Find where the given text appears and provide that cell's center as [X, Y] coordinate. 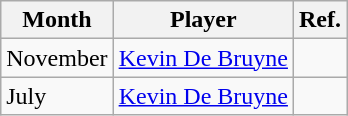
Month [57, 20]
November [57, 58]
July [57, 96]
Ref. [320, 20]
Player [203, 20]
